Find where the given text appears and provide that cell's center as (X, Y) coordinate. 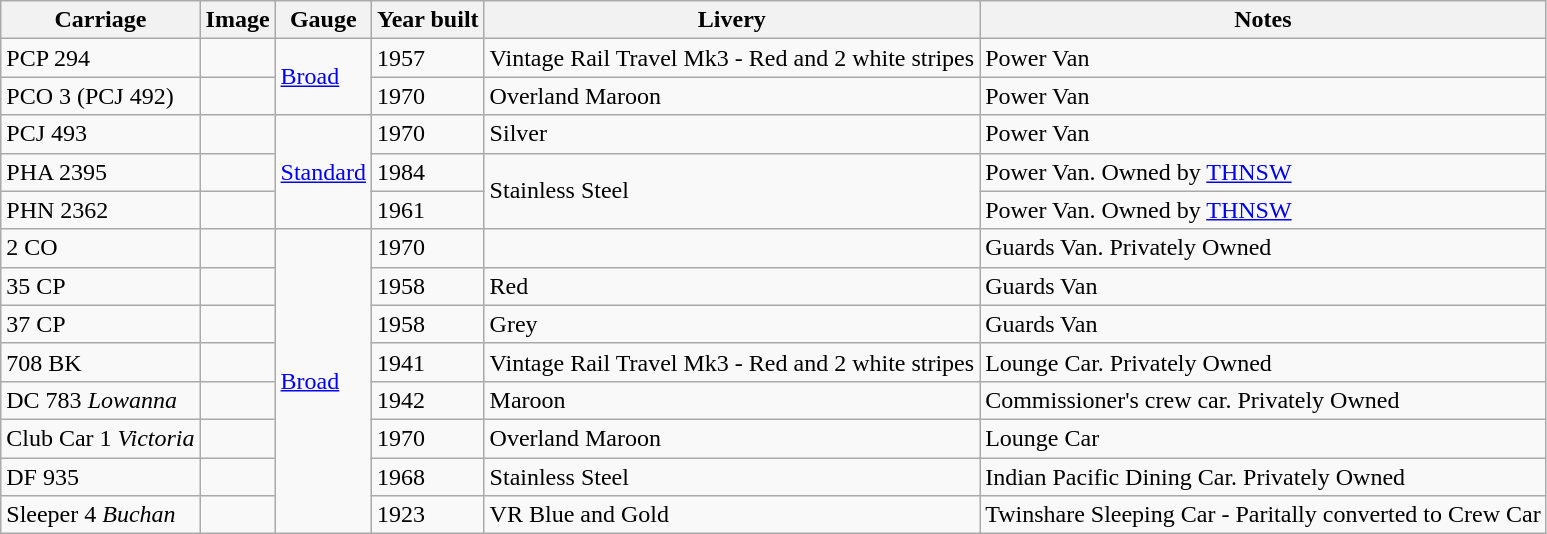
1941 (428, 362)
37 CP (100, 324)
1957 (428, 58)
Commissioner's crew car. Privately Owned (1264, 400)
PHA 2395 (100, 172)
1984 (428, 172)
Maroon (732, 400)
Lounge Car (1264, 438)
Sleeper 4 Buchan (100, 515)
Lounge Car. Privately Owned (1264, 362)
PCJ 493 (100, 134)
Standard (323, 172)
Carriage (100, 20)
Guards Van. Privately Owned (1264, 248)
Notes (1264, 20)
Twinshare Sleeping Car - Paritally converted to Crew Car (1264, 515)
1968 (428, 477)
PCP 294 (100, 58)
Grey (732, 324)
DF 935 (100, 477)
PCO 3 (PCJ 492) (100, 96)
Year built (428, 20)
Club Car 1 Victoria (100, 438)
2 CO (100, 248)
Image (238, 20)
708 BK (100, 362)
35 CP (100, 286)
Silver (732, 134)
1923 (428, 515)
DC 783 Lowanna (100, 400)
Red (732, 286)
Indian Pacific Dining Car. Privately Owned (1264, 477)
Livery (732, 20)
VR Blue and Gold (732, 515)
1961 (428, 210)
1942 (428, 400)
PHN 2362 (100, 210)
Gauge (323, 20)
